Find where the given text appears and provide that cell's center as [x, y] coordinate. 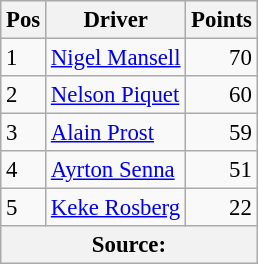
Nelson Piquet [116, 95]
Ayrton Senna [116, 170]
3 [24, 133]
5 [24, 208]
60 [222, 95]
Nigel Mansell [116, 58]
Pos [24, 20]
51 [222, 170]
Driver [116, 20]
Alain Prost [116, 133]
Source: [129, 245]
Points [222, 20]
59 [222, 133]
Keke Rosberg [116, 208]
70 [222, 58]
2 [24, 95]
22 [222, 208]
1 [24, 58]
4 [24, 170]
